For the text-containing cell, return its midpoint in [x, y] coordinate format. 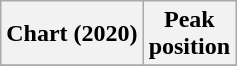
Peakposition [189, 34]
Chart (2020) [72, 34]
